Identify which cell holds the provided text, then report its [X, Y] central coordinate. 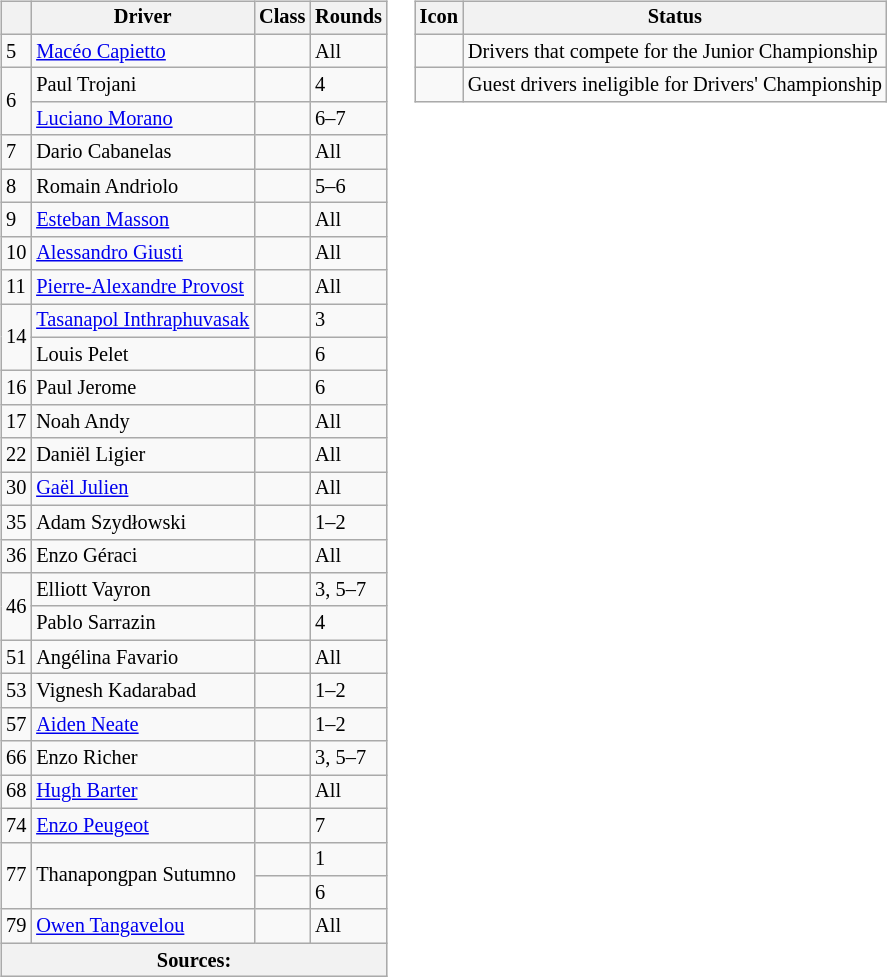
46 [16, 606]
Daniël Ligier [142, 455]
51 [16, 657]
Enzo Richer [142, 758]
Luciano Morano [142, 119]
Louis Pelet [142, 354]
Owen Tangavelou [142, 926]
10 [16, 253]
Paul Trojani [142, 85]
22 [16, 455]
Angélina Favario [142, 657]
68 [16, 792]
Sources: [194, 960]
Drivers that compete for the Junior Championship [675, 51]
6–7 [348, 119]
Vignesh Kadarabad [142, 691]
9 [16, 220]
Thanapongpan Sutumno [142, 876]
Icon [439, 18]
Guest drivers ineligible for Drivers' Championship [675, 85]
Pablo Sarrazin [142, 623]
Rounds [348, 18]
Gaël Julien [142, 489]
14 [16, 338]
Enzo Peugeot [142, 825]
1 [348, 859]
Status [675, 18]
Pierre-Alexandre Provost [142, 287]
17 [16, 422]
Class [282, 18]
Dario Cabanelas [142, 152]
3 [348, 321]
35 [16, 522]
66 [16, 758]
Macéo Capietto [142, 51]
77 [16, 876]
5–6 [348, 186]
Aiden Neate [142, 724]
53 [16, 691]
16 [16, 388]
8 [16, 186]
Tasanapol Inthraphuvasak [142, 321]
Hugh Barter [142, 792]
57 [16, 724]
79 [16, 926]
Romain Andriolo [142, 186]
Paul Jerome [142, 388]
36 [16, 556]
30 [16, 489]
Noah Andy [142, 422]
Elliott Vayron [142, 590]
5 [16, 51]
11 [16, 287]
Driver [142, 18]
Enzo Géraci [142, 556]
74 [16, 825]
Esteban Masson [142, 220]
Alessandro Giusti [142, 253]
Adam Szydłowski [142, 522]
